Locate the cell with the specified text and output its [x, y] center coordinate. 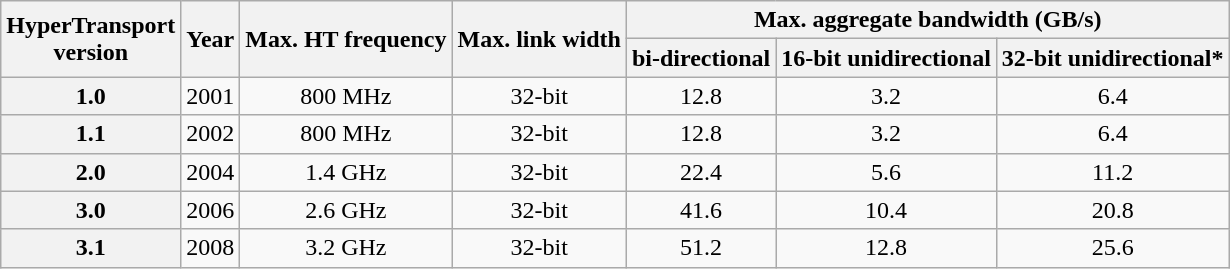
1.4 GHz [346, 172]
5.6 [886, 172]
32-bit unidirectional* [1112, 58]
11.2 [1112, 172]
2004 [210, 172]
2.0 [91, 172]
20.8 [1112, 210]
Year [210, 39]
2.6 GHz [346, 210]
bi-directional [700, 58]
2006 [210, 210]
3.0 [91, 210]
2008 [210, 248]
3.1 [91, 248]
Max. HT frequency [346, 39]
1.0 [91, 96]
2002 [210, 134]
25.6 [1112, 248]
2001 [210, 96]
Max. aggregate bandwidth (GB/s) [928, 20]
22.4 [700, 172]
16-bit unidirectional [886, 58]
HyperTransportversion [91, 39]
10.4 [886, 210]
Max. link width [539, 39]
3.2 GHz [346, 248]
51.2 [700, 248]
1.1 [91, 134]
41.6 [700, 210]
